For the text-containing cell, return its midpoint in (x, y) coordinate format. 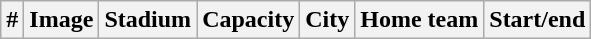
Capacity (248, 20)
Start/end (538, 20)
Stadium (148, 20)
City (328, 20)
Image (62, 20)
# (12, 20)
Home team (420, 20)
